Provide the (X, Y) coordinate of the cell's center where the given text is located.  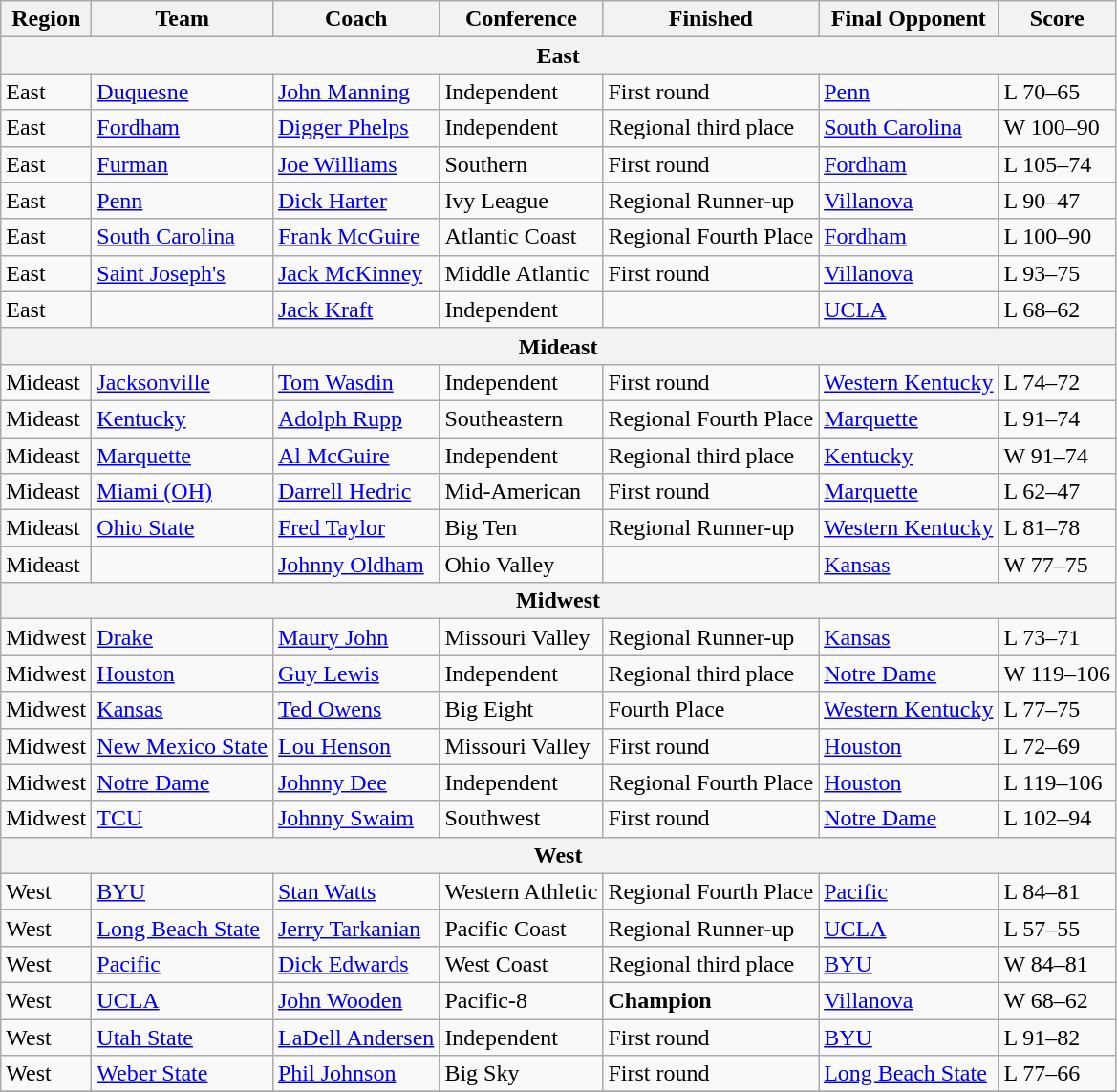
Lou Henson (355, 746)
Jerry Tarkanian (355, 928)
L 93–75 (1057, 273)
L 90–47 (1057, 201)
L 84–81 (1057, 891)
L 73–71 (1057, 637)
Southwest (522, 819)
Dick Edwards (355, 964)
L 62–47 (1057, 492)
Team (183, 19)
Ted Owens (355, 710)
Fred Taylor (355, 528)
Dick Harter (355, 201)
L 72–69 (1057, 746)
W 84–81 (1057, 964)
Johnny Dee (355, 782)
TCU (183, 819)
Pacific Coast (522, 928)
Conference (522, 19)
W 100–90 (1057, 128)
Johnny Oldham (355, 565)
Ivy League (522, 201)
Southern (522, 164)
Western Athletic (522, 891)
Furman (183, 164)
L 70–65 (1057, 92)
Big Ten (522, 528)
Big Sky (522, 1074)
Atlantic Coast (522, 237)
Ohio Valley (522, 565)
Southeastern (522, 418)
L 68–62 (1057, 310)
Guy Lewis (355, 674)
Jack McKinney (355, 273)
Finished (711, 19)
L 91–74 (1057, 418)
W 91–74 (1057, 456)
Champion (711, 1000)
L 57–55 (1057, 928)
Region (46, 19)
L 100–90 (1057, 237)
Mid-American (522, 492)
West Coast (522, 964)
Saint Joseph's (183, 273)
Drake (183, 637)
Middle Atlantic (522, 273)
Jack Kraft (355, 310)
Joe Williams (355, 164)
L 102–94 (1057, 819)
Ohio State (183, 528)
John Wooden (355, 1000)
LaDell Andersen (355, 1037)
Final Opponent (909, 19)
Weber State (183, 1074)
Coach (355, 19)
Fourth Place (711, 710)
Score (1057, 19)
Miami (OH) (183, 492)
L 105–74 (1057, 164)
L 81–78 (1057, 528)
Utah State (183, 1037)
L 91–82 (1057, 1037)
Al McGuire (355, 456)
Duquesne (183, 92)
Tom Wasdin (355, 382)
Digger Phelps (355, 128)
L 77–66 (1057, 1074)
Stan Watts (355, 891)
John Manning (355, 92)
Pacific-8 (522, 1000)
L 74–72 (1057, 382)
Adolph Rupp (355, 418)
W 68–62 (1057, 1000)
Jacksonville (183, 382)
Johnny Swaim (355, 819)
Darrell Hedric (355, 492)
L 77–75 (1057, 710)
Frank McGuire (355, 237)
W 77–75 (1057, 565)
Big Eight (522, 710)
W 119–106 (1057, 674)
New Mexico State (183, 746)
Maury John (355, 637)
Phil Johnson (355, 1074)
L 119–106 (1057, 782)
